Identify which cell holds the provided text, then report its [x, y] central coordinate. 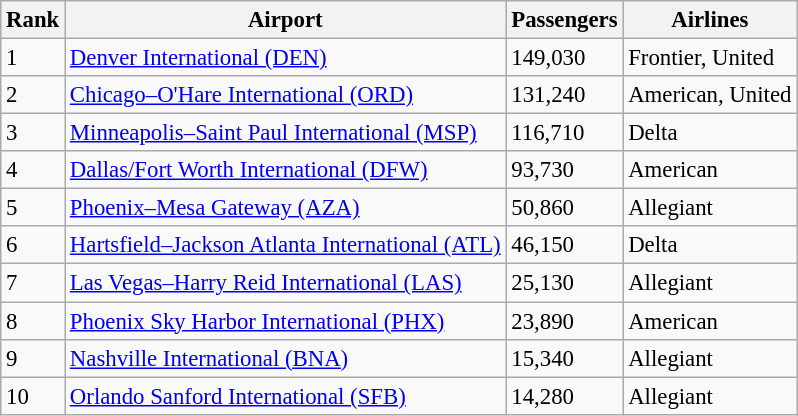
Frontier, United [710, 58]
Chicago–O'Hare International (ORD) [286, 95]
American, United [710, 95]
Airlines [710, 20]
Phoenix Sky Harbor International (PHX) [286, 321]
116,710 [564, 133]
1 [33, 58]
3 [33, 133]
Hartsfield–Jackson Atlanta International (ATL) [286, 245]
15,340 [564, 358]
149,030 [564, 58]
5 [33, 208]
Denver International (DEN) [286, 58]
25,130 [564, 283]
Phoenix–Mesa Gateway (AZA) [286, 208]
Nashville International (BNA) [286, 358]
Passengers [564, 20]
Airport [286, 20]
9 [33, 358]
8 [33, 321]
131,240 [564, 95]
10 [33, 396]
Minneapolis–Saint Paul International (MSP) [286, 133]
Las Vegas–Harry Reid International (LAS) [286, 283]
2 [33, 95]
Rank [33, 20]
46,150 [564, 245]
93,730 [564, 170]
23,890 [564, 321]
7 [33, 283]
Dallas/Fort Worth International (DFW) [286, 170]
4 [33, 170]
6 [33, 245]
Orlando Sanford International (SFB) [286, 396]
14,280 [564, 396]
50,860 [564, 208]
